Output the [X, Y] coordinate of the center of the cell containing the given text.  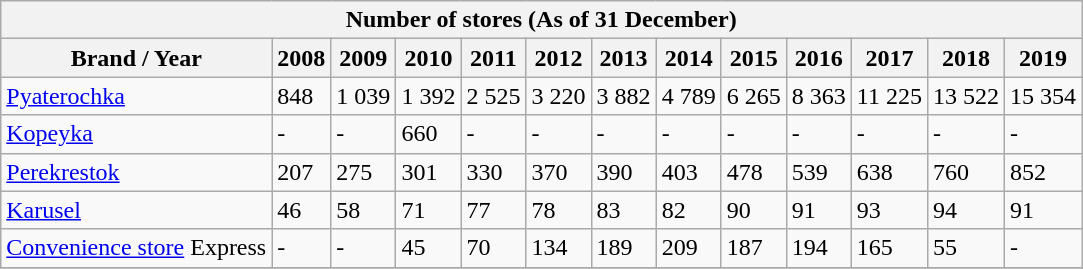
8 363 [818, 96]
370 [558, 172]
94 [966, 210]
2014 [688, 58]
3 882 [624, 96]
83 [624, 210]
2018 [966, 58]
77 [494, 210]
Pyaterochka [136, 96]
848 [302, 96]
2010 [428, 58]
2011 [494, 58]
Number of stores (As of 31 December) [542, 20]
Perekrestok [136, 172]
58 [364, 210]
70 [494, 248]
78 [558, 210]
403 [688, 172]
1 392 [428, 96]
187 [754, 248]
Convenience store Express [136, 248]
3 220 [558, 96]
2015 [754, 58]
134 [558, 248]
660 [428, 134]
4 789 [688, 96]
390 [624, 172]
90 [754, 210]
207 [302, 172]
330 [494, 172]
2 525 [494, 96]
2017 [889, 58]
2009 [364, 58]
638 [889, 172]
Brand / Year [136, 58]
852 [1044, 172]
2019 [1044, 58]
55 [966, 248]
1 039 [364, 96]
15 354 [1044, 96]
6 265 [754, 96]
301 [428, 172]
11 225 [889, 96]
539 [818, 172]
478 [754, 172]
2016 [818, 58]
189 [624, 248]
93 [889, 210]
2008 [302, 58]
194 [818, 248]
46 [302, 210]
209 [688, 248]
760 [966, 172]
2012 [558, 58]
45 [428, 248]
Kopeyka [136, 134]
Karusel [136, 210]
82 [688, 210]
275 [364, 172]
13 522 [966, 96]
71 [428, 210]
165 [889, 248]
2013 [624, 58]
